Scan for the cell matching the given text and deliver its (X, Y) coordinate at center. 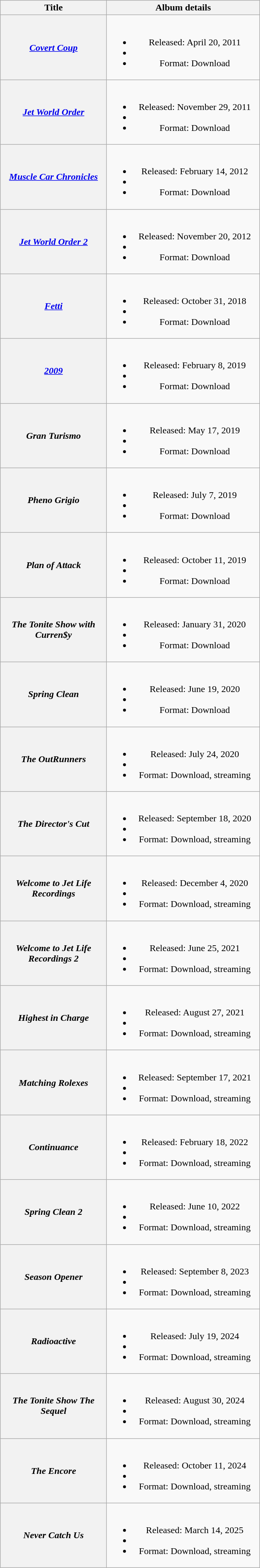
Muscle Car Chronicles (53, 177)
Gran Turismo (53, 435)
Matching Rolexes (53, 1083)
Released: June 19, 2020Format: Download (183, 694)
Title (53, 8)
Radioactive (53, 1341)
Released: June 10, 2022Format: Download, streaming (183, 1212)
The OutRunners (53, 759)
The Encore (53, 1471)
Album details (183, 8)
Released: March 14, 2025Format: Download, streaming (183, 1535)
Fetti (53, 306)
Released: February 8, 2019Format: Download (183, 371)
Released: July 7, 2019Format: Download (183, 500)
Continuance (53, 1147)
Welcome to Jet Life Recordings (53, 888)
Released: October 11, 2024Format: Download, streaming (183, 1471)
Jet World Order (53, 112)
Released: October 31, 2018Format: Download (183, 306)
The Director's Cut (53, 824)
Never Catch Us (53, 1535)
Spring Clean 2 (53, 1212)
Released: November 29, 2011Format: Download (183, 112)
Released: November 20, 2012Format: Download (183, 242)
Pheno Grigio (53, 500)
Released: October 11, 2019Format: Download (183, 565)
Released: September 17, 2021Format: Download, streaming (183, 1083)
The Tonite Show with Curren$y (53, 630)
Released: December 4, 2020Format: Download, streaming (183, 888)
Released: February 18, 2022Format: Download, streaming (183, 1147)
Covert Coup (53, 47)
Released: February 14, 2012Format: Download (183, 177)
2009 (53, 371)
Welcome to Jet Life Recordings 2 (53, 953)
Season Opener (53, 1276)
Released: August 27, 2021Format: Download, streaming (183, 1018)
Released: July 24, 2020Format: Download, streaming (183, 759)
Released: August 30, 2024Format: Download, streaming (183, 1406)
Released: April 20, 2011Format: Download (183, 47)
Released: May 17, 2019Format: Download (183, 435)
Jet World Order 2 (53, 242)
Plan of Attack (53, 565)
Released: January 31, 2020Format: Download (183, 630)
Spring Clean (53, 694)
Released: June 25, 2021Format: Download, streaming (183, 953)
Released: July 19, 2024Format: Download, streaming (183, 1341)
Highest in Charge (53, 1018)
The Tonite Show The Sequel (53, 1406)
Released: September 8, 2023Format: Download, streaming (183, 1276)
Released: September 18, 2020Format: Download, streaming (183, 824)
